Identify which cell holds the provided text, then report its [X, Y] central coordinate. 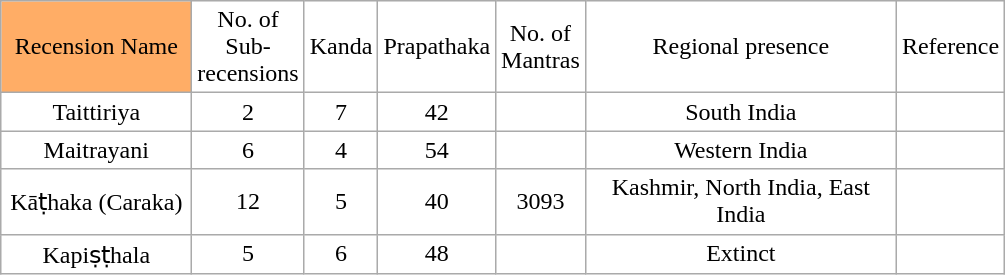
No. of Mantras [541, 47]
54 [437, 150]
Western India [740, 150]
Kanda [341, 47]
42 [437, 112]
Kāṭhaka (Caraka) [96, 202]
Prapathaka [437, 47]
3093 [541, 202]
2 [248, 112]
40 [437, 202]
48 [437, 254]
7 [341, 112]
Kapiṣṭhala [96, 254]
4 [341, 150]
Regional presence [740, 47]
Maitrayani [96, 150]
South India [740, 112]
Recension Name [96, 47]
Taittiriya [96, 112]
No. of Sub-recensions [248, 47]
12 [248, 202]
Reference [950, 47]
Kashmir, North India, East India [740, 202]
Extinct [740, 254]
